Provide the [X, Y] coordinate of the cell's center where the given text is located.  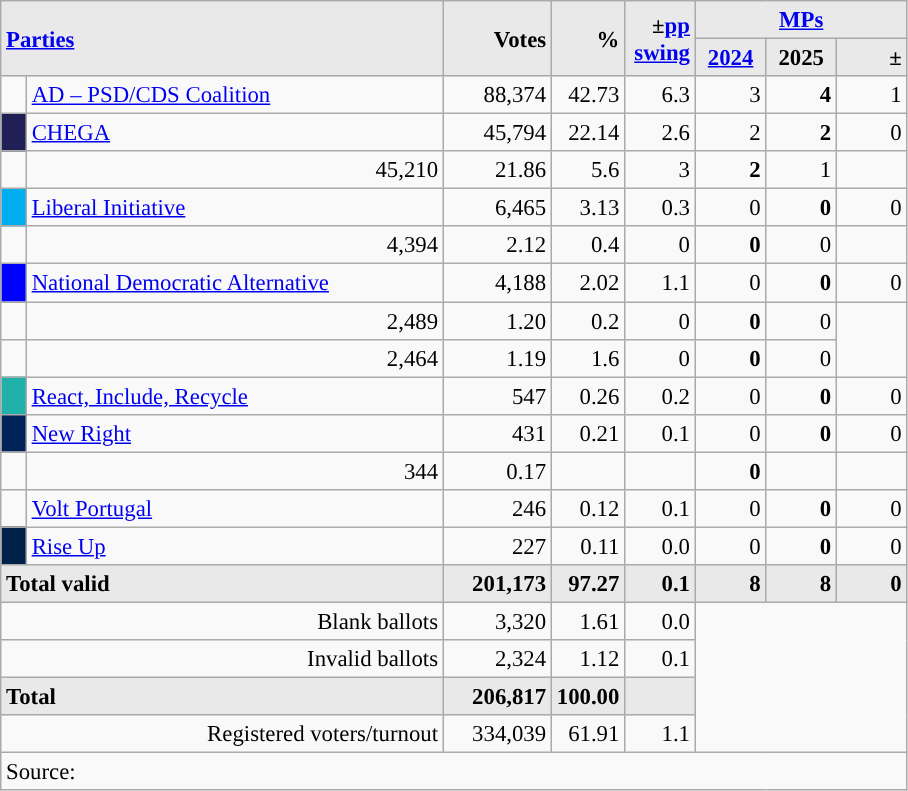
0.17 [497, 471]
4,394 [234, 245]
Registered voters/turnout [222, 734]
0.4 [588, 245]
42.73 [588, 95]
National Democratic Alternative [234, 283]
Rise Up [234, 546]
2,489 [234, 321]
246 [497, 509]
0.12 [588, 509]
0.3 [660, 208]
New Right [234, 433]
5.6 [588, 170]
206,817 [497, 697]
2.12 [497, 245]
2024 [730, 58]
1.61 [588, 621]
Liberal Initiative [234, 208]
React, Include, Recycle [234, 396]
2025 [802, 58]
Parties [222, 38]
97.27 [588, 584]
Blank ballots [222, 621]
0.21 [588, 433]
45,210 [234, 170]
3.13 [588, 208]
0.11 [588, 546]
88,374 [497, 95]
4,188 [497, 283]
431 [497, 433]
Votes [497, 38]
1.12 [588, 659]
0.26 [588, 396]
1.6 [588, 358]
AD – PSD/CDS Coalition [234, 95]
21.86 [497, 170]
2.02 [588, 283]
6,465 [497, 208]
4 [802, 95]
100.00 [588, 697]
± [872, 58]
334,039 [497, 734]
Invalid ballots [222, 659]
3,320 [497, 621]
±pp swing [660, 38]
22.14 [588, 133]
547 [497, 396]
344 [234, 471]
Source: [454, 772]
6.3 [660, 95]
45,794 [497, 133]
61.91 [588, 734]
2,324 [497, 659]
% [588, 38]
Total valid [222, 584]
2.6 [660, 133]
227 [497, 546]
1.19 [497, 358]
2,464 [234, 358]
Total [222, 697]
MPs [801, 20]
1.20 [497, 321]
CHEGA [234, 133]
Volt Portugal [234, 509]
201,173 [497, 584]
